Pinpoint the cell where the given text exists, returning its [x, y] midpoint coordinate. 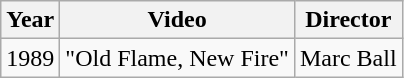
1989 [30, 58]
Marc Ball [348, 58]
Year [30, 20]
"Old Flame, New Fire" [178, 58]
Video [178, 20]
Director [348, 20]
